Detect which cell encompasses the target text, then output its (x, y) center coordinate. 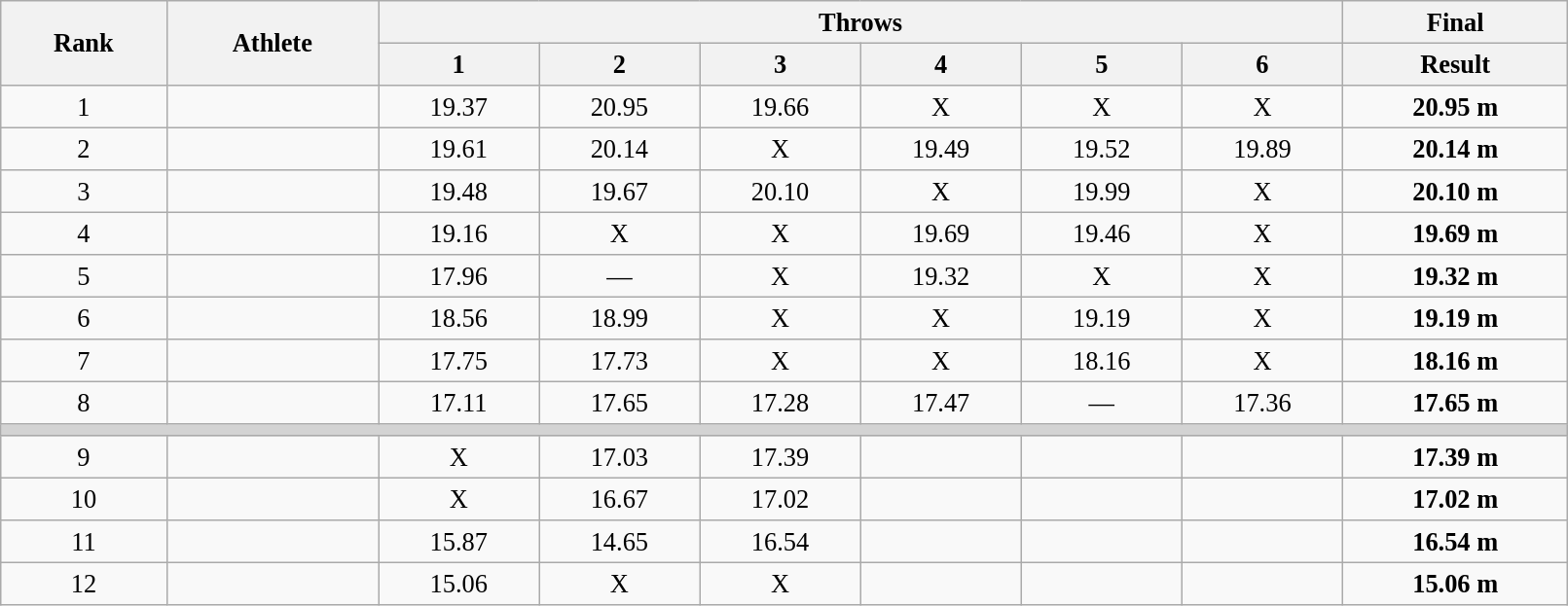
15.06 (459, 584)
15.06 m (1454, 584)
19.32 m (1454, 276)
18.56 (459, 318)
19.69 (940, 233)
17.02 (781, 499)
17.65 m (1454, 403)
19.61 (459, 149)
19.46 (1102, 233)
19.49 (940, 149)
Final (1454, 21)
20.95 m (1454, 106)
9 (84, 457)
17.28 (781, 403)
17.47 (940, 403)
18.16 (1102, 361)
20.14 (619, 149)
19.99 (1102, 192)
17.65 (619, 403)
17.39 m (1454, 457)
19.19 (1102, 318)
8 (84, 403)
7 (84, 361)
17.73 (619, 361)
11 (84, 542)
Rank (84, 43)
12 (84, 584)
17.96 (459, 276)
17.39 (781, 457)
17.03 (619, 457)
17.11 (459, 403)
19.32 (940, 276)
17.36 (1261, 403)
19.48 (459, 192)
19.19 m (1454, 318)
14.65 (619, 542)
19.37 (459, 106)
10 (84, 499)
19.69 m (1454, 233)
20.10 (781, 192)
19.89 (1261, 149)
20.10 m (1454, 192)
16.67 (619, 499)
Athlete (273, 43)
15.87 (459, 542)
20.14 m (1454, 149)
18.16 m (1454, 361)
Throws (860, 21)
19.16 (459, 233)
17.75 (459, 361)
16.54 m (1454, 542)
19.66 (781, 106)
18.99 (619, 318)
20.95 (619, 106)
19.67 (619, 192)
19.52 (1102, 149)
17.02 m (1454, 499)
16.54 (781, 542)
Result (1454, 64)
